Extract the (x, y) coordinate from the center of the cell holding the provided text.  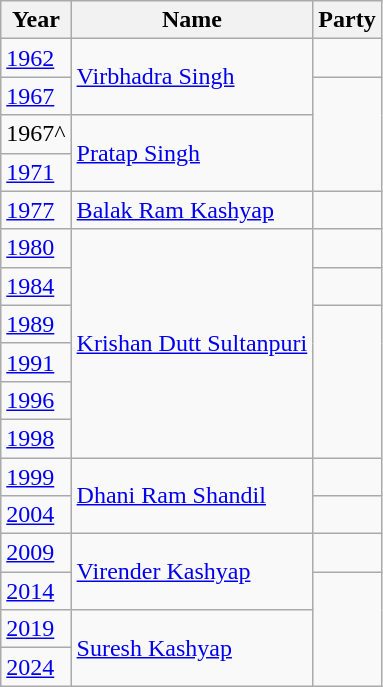
Year (36, 20)
Balak Ram Kashyap (192, 210)
2014 (36, 591)
Virender Kashyap (192, 572)
1999 (36, 477)
1967 (36, 96)
Name (192, 20)
Dhani Ram Shandil (192, 496)
Party (347, 20)
2004 (36, 515)
Suresh Kashyap (192, 648)
1984 (36, 286)
Krishan Dutt Sultanpuri (192, 343)
Virbhadra Singh (192, 77)
1977 (36, 210)
Pratap Singh (192, 153)
2019 (36, 629)
1998 (36, 438)
1996 (36, 400)
1989 (36, 324)
2024 (36, 667)
2009 (36, 553)
1980 (36, 248)
1971 (36, 172)
1991 (36, 362)
1967^ (36, 134)
1962 (36, 58)
